Identify which cell holds the provided text, then report its [X, Y] central coordinate. 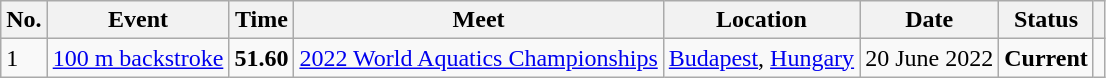
Status [1046, 20]
2022 World Aquatics Championships [478, 58]
Budapest, Hungary [761, 58]
Date [930, 20]
Event [138, 20]
Current [1046, 58]
20 June 2022 [930, 58]
Time [262, 20]
1 [24, 58]
51.60 [262, 58]
100 m backstroke [138, 58]
No. [24, 20]
Location [761, 20]
Meet [478, 20]
